Locate the cell with the specified text and output its (X, Y) center coordinate. 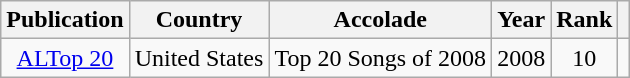
ALTop 20 (65, 58)
Rank (584, 20)
Publication (65, 20)
United States (199, 58)
2008 (522, 58)
Country (199, 20)
Top 20 Songs of 2008 (380, 58)
10 (584, 58)
Year (522, 20)
Accolade (380, 20)
